Identify which cell holds the provided text, then report its [X, Y] central coordinate. 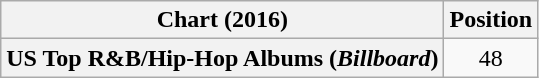
US Top R&B/Hip-Hop Albums (Billboard) [222, 58]
48 [491, 58]
Chart (2016) [222, 20]
Position [491, 20]
